Determine the (X, Y) coordinate at the center of the cell enclosing the given text.  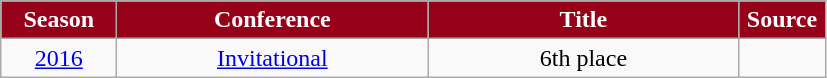
Source (782, 20)
2016 (59, 58)
Season (59, 20)
Conference (272, 20)
6th place (584, 58)
Title (584, 20)
Invitational (272, 58)
